Return [X, Y] of the center of cell containing provided text 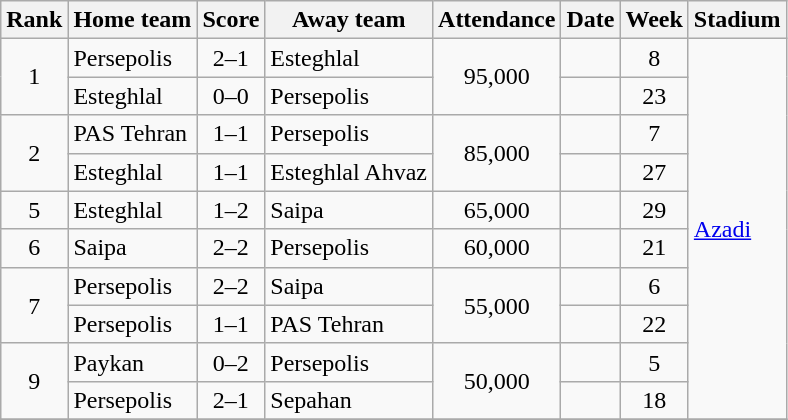
85,000 [497, 153]
Rank [34, 20]
Esteghlal Ahvaz [349, 172]
Home team [132, 20]
9 [34, 381]
Sepahan [349, 400]
Week [654, 20]
1–2 [231, 210]
1 [34, 77]
Paykan [132, 362]
23 [654, 96]
55,000 [497, 305]
Date [590, 20]
2 [34, 153]
Azadi [737, 230]
Score [231, 20]
27 [654, 172]
65,000 [497, 210]
Stadium [737, 20]
95,000 [497, 77]
21 [654, 248]
0–0 [231, 96]
0–2 [231, 362]
8 [654, 58]
29 [654, 210]
60,000 [497, 248]
50,000 [497, 381]
Attendance [497, 20]
18 [654, 400]
Away team [349, 20]
22 [654, 324]
